Search for the cell housing the specified text and yield its (X, Y) center coordinate. 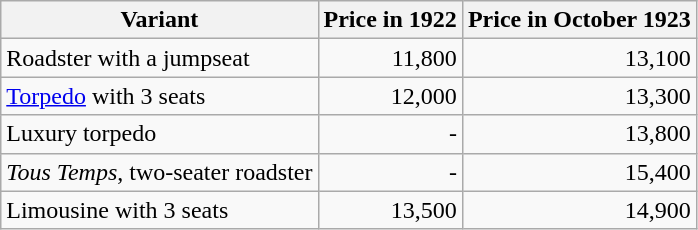
Price in October 1923 (579, 20)
Variant (160, 20)
15,400 (579, 172)
11,800 (390, 58)
13,800 (579, 134)
14,900 (579, 210)
12,000 (390, 96)
Price in 1922 (390, 20)
Luxury torpedo (160, 134)
Tous Temps, two-seater roadster (160, 172)
Torpedo with 3 seats (160, 96)
13,100 (579, 58)
13,300 (579, 96)
Roadster with a jumpseat (160, 58)
Limousine with 3 seats (160, 210)
13,500 (390, 210)
